Capture the cell that displays the provided text and extract its [x, y] central coordinate. 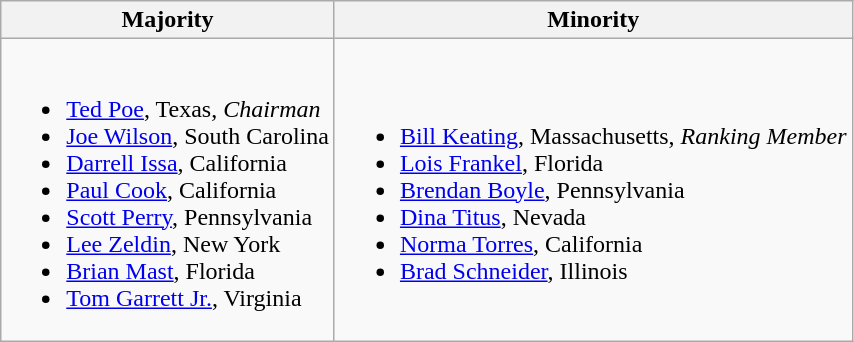
Minority [593, 20]
Majority [168, 20]
